Pinpoint the cell where the given text exists, returning its (x, y) midpoint coordinate. 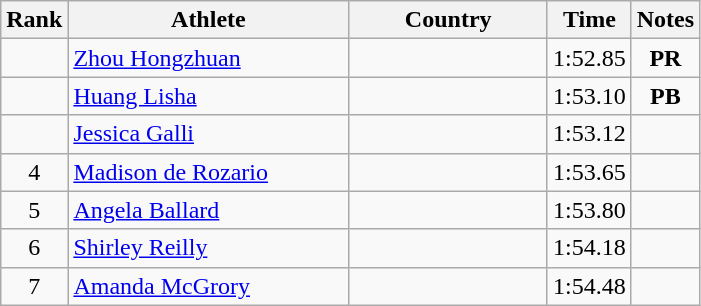
Shirley Reilly (208, 248)
Zhou Hongzhuan (208, 58)
Amanda McGrory (208, 286)
Athlete (208, 20)
PB (665, 96)
Huang Lisha (208, 96)
Rank (34, 20)
1:52.85 (589, 58)
Angela Ballard (208, 210)
1:53.65 (589, 172)
Country (448, 20)
Jessica Galli (208, 134)
Notes (665, 20)
1:53.80 (589, 210)
1:54.48 (589, 286)
7 (34, 286)
4 (34, 172)
Madison de Rozario (208, 172)
1:54.18 (589, 248)
PR (665, 58)
1:53.10 (589, 96)
1:53.12 (589, 134)
5 (34, 210)
Time (589, 20)
6 (34, 248)
